From the cell containing the given text, extract its center point as [X, Y] coordinate. 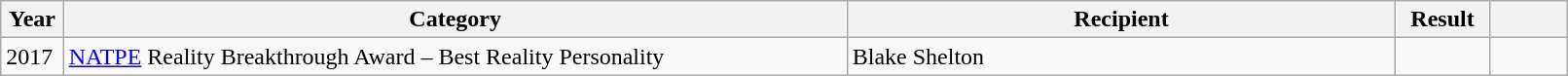
Year [32, 19]
2017 [32, 57]
NATPE Reality Breakthrough Award – Best Reality Personality [456, 57]
Result [1442, 19]
Blake Shelton [1121, 57]
Recipient [1121, 19]
Category [456, 19]
